Pinpoint the cell where the given text exists, returning its (X, Y) midpoint coordinate. 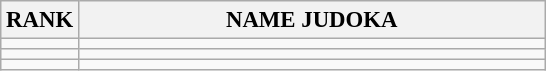
RANK (40, 20)
NAME JUDOKA (312, 20)
